Pinpoint the cell where the given text exists, returning its [x, y] midpoint coordinate. 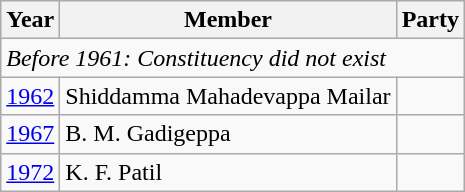
1967 [30, 134]
Year [30, 20]
Party [430, 20]
Shiddamma Mahadevappa Mailar [228, 96]
1972 [30, 172]
B. M. Gadigeppa [228, 134]
1962 [30, 96]
Member [228, 20]
K. F. Patil [228, 172]
Before 1961: Constituency did not exist [233, 58]
